Locate the cell with the specified text and output its (X, Y) center coordinate. 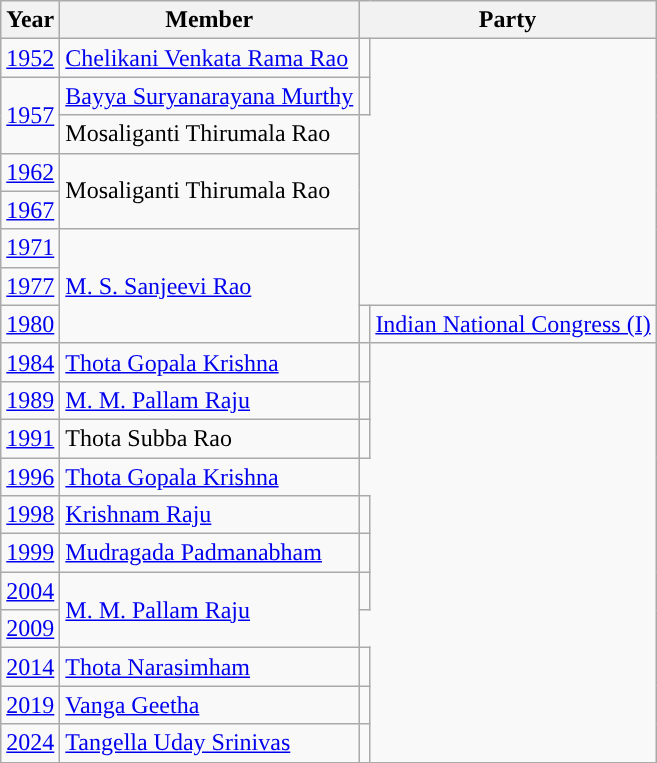
Chelikani Venkata Rama Rao (210, 58)
Bayya Suryanarayana Murthy (210, 96)
Tangella Uday Srinivas (210, 743)
Year (30, 20)
Thota Narasimham (210, 667)
1999 (30, 553)
2024 (30, 743)
Vanga Geetha (210, 705)
Mudragada Padmanabham (210, 553)
1980 (30, 324)
1967 (30, 210)
2004 (30, 591)
1998 (30, 515)
1962 (30, 172)
1989 (30, 400)
2019 (30, 705)
1957 (30, 115)
1971 (30, 248)
1991 (30, 438)
M. S. Sanjeevi Rao (210, 286)
Member (210, 20)
2009 (30, 629)
1996 (30, 477)
Krishnam Raju (210, 515)
1984 (30, 362)
Party (508, 20)
1977 (30, 286)
1952 (30, 58)
Indian National Congress (I) (513, 324)
Thota Subba Rao (210, 438)
2014 (30, 667)
